Locate the cell with the specified text and output its [X, Y] center coordinate. 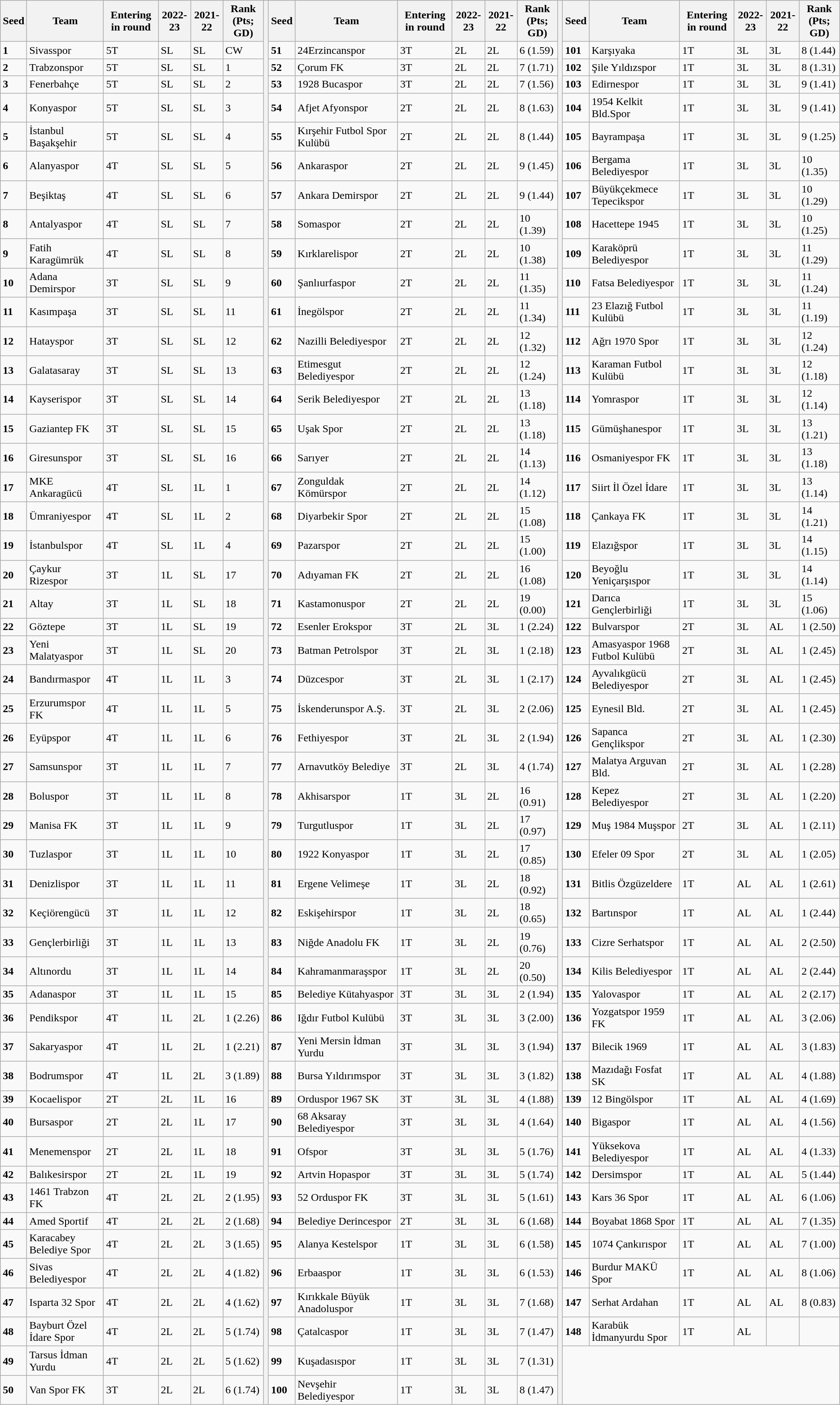
98 [282, 1332]
13 (1.21) [819, 429]
Muş 1984 Muşspor [634, 826]
17 (0.97) [538, 826]
Kastamonuspor [346, 604]
Çaykur Rizespor [66, 574]
Bursa Yıldırımspor [346, 1076]
Ankaraspor [346, 166]
Artvin Hopaspor [346, 1174]
97 [282, 1302]
10 (1.38) [538, 253]
101 [576, 50]
118 [576, 516]
Tuzlaspor [66, 854]
1 (2.17) [538, 679]
4 (1.64) [538, 1122]
Karabük İdmanyurdu Spor [634, 1332]
Çatalcaspor [346, 1332]
53 [282, 84]
Gençlerbirliği [66, 942]
16 (1.08) [538, 574]
134 [576, 971]
63 [282, 371]
Ankara Demirspor [346, 195]
76 [282, 738]
10 (1.29) [819, 195]
92 [282, 1174]
12 Bingölspor [634, 1099]
93 [282, 1197]
4 (1.82) [243, 1274]
Bilecik 1969 [634, 1046]
3 (2.06) [819, 1018]
Ağrı 1970 Spor [634, 341]
Yomraspor [634, 399]
19 (0.00) [538, 604]
4 (1.56) [819, 1122]
Kars 36 Spor [634, 1197]
68 Aksaray Belediyespor [346, 1122]
5 (1.61) [538, 1197]
Amasyaspor 1968 Futbol Kulübü [634, 650]
121 [576, 604]
Eynesil Bld. [634, 708]
67 [282, 487]
71 [282, 604]
1 (2.11) [819, 826]
69 [282, 546]
Darıca Gençlerbirliği [634, 604]
Gümüşhanespor [634, 429]
35 [13, 994]
108 [576, 224]
Kırşehir Futbol Spor Kulübü [346, 136]
Bodrumspor [66, 1076]
20 (0.50) [538, 971]
124 [576, 679]
1 (2.61) [819, 884]
123 [576, 650]
Gaziantep FK [66, 429]
Elazığspor [634, 546]
Serhat Ardahan [634, 1302]
91 [282, 1151]
Düzcespor [346, 679]
144 [576, 1221]
135 [576, 994]
7 (1.31) [538, 1361]
85 [282, 994]
7 (1.56) [538, 84]
89 [282, 1099]
4 (1.33) [819, 1151]
Adana Demirspor [66, 283]
112 [576, 341]
Belediye Derincespor [346, 1221]
Kayserispor [66, 399]
79 [282, 826]
133 [576, 942]
95 [282, 1244]
8 (1.31) [819, 67]
83 [282, 942]
Turgutluspor [346, 826]
48 [13, 1332]
Yüksekova Belediyespor [634, 1151]
Boluspor [66, 796]
Eyüpspor [66, 738]
131 [576, 884]
Antalyaspor [66, 224]
102 [576, 67]
43 [13, 1197]
115 [576, 429]
Bulvarspor [634, 627]
55 [282, 136]
Batman Petrolspor [346, 650]
Manisa FK [66, 826]
Boyabat 1868 Spor [634, 1221]
Eskişehirspor [346, 913]
114 [576, 399]
1461 Trabzon FK [66, 1197]
18 (0.92) [538, 884]
23 Elazığ Futbol Kulübü [634, 311]
Samsunspor [66, 766]
İstanbulspor [66, 546]
3 (1.82) [538, 1076]
45 [13, 1244]
Bayrampaşa [634, 136]
1922 Konyaspor [346, 854]
110 [576, 283]
Çorum FK [346, 67]
Kırıkkale Büyük Anadoluspor [346, 1302]
22 [13, 627]
Denizlispor [66, 884]
15 (1.08) [538, 516]
74 [282, 679]
7 (1.68) [538, 1302]
146 [576, 1274]
38 [13, 1076]
Mazıdağı Fosfat SK [634, 1076]
128 [576, 796]
37 [13, 1046]
132 [576, 913]
Efeler 09 Spor [634, 854]
1 (2.44) [819, 913]
Adanaspor [66, 994]
Yeni Malatyaspor [66, 650]
1928 Bucaspor [346, 84]
21 [13, 604]
70 [282, 574]
1 (2.50) [819, 627]
Erzurumspor FK [66, 708]
Niğde Anadolu FK [346, 942]
Yalovaspor [634, 994]
31 [13, 884]
64 [282, 399]
62 [282, 341]
Karaman Futbol Kulübü [634, 371]
125 [576, 708]
14 (1.21) [819, 516]
3 (1.94) [538, 1046]
73 [282, 650]
94 [282, 1221]
1 (2.18) [538, 650]
2 (1.68) [243, 1221]
2 (2.44) [819, 971]
6 (1.59) [538, 50]
Beşiktaş [66, 195]
Sivas Belediyespor [66, 1274]
42 [13, 1174]
65 [282, 429]
İstanbul Başakşehir [66, 136]
9 (1.45) [538, 166]
10 (1.35) [819, 166]
10 (1.25) [819, 224]
3 (1.89) [243, 1076]
1074 Çankırıspor [634, 1244]
Edirnespor [634, 84]
Somaspor [346, 224]
50 [13, 1390]
4 (1.74) [538, 766]
140 [576, 1122]
44 [13, 1221]
Pendikspor [66, 1018]
Bayburt Özel İdare Spor [66, 1332]
6 (1.74) [243, 1390]
39 [13, 1099]
24Erzincanspor [346, 50]
12 (1.32) [538, 341]
İnegölspor [346, 311]
1 (2.24) [538, 627]
Zonguldak Kömürspor [346, 487]
6 (1.06) [819, 1197]
13 (1.14) [819, 487]
82 [282, 913]
49 [13, 1361]
Osmaniyespor FK [634, 458]
Karacabey Belediye Spor [66, 1244]
Serik Belediyespor [346, 399]
Bergama Belediyespor [634, 166]
41 [13, 1151]
29 [13, 826]
15 (1.06) [819, 604]
Fatih Karagümrük [66, 253]
2 (1.95) [243, 1197]
46 [13, 1274]
Ayvalıkgücü Belediyespor [634, 679]
107 [576, 195]
Altay [66, 604]
Akhisarspor [346, 796]
3 (1.65) [243, 1244]
2 (2.06) [538, 708]
Sarıyer [346, 458]
Alanyaspor [66, 166]
Fenerbahçe [66, 84]
5 (1.76) [538, 1151]
Bitlis Özgüzeldere [634, 884]
12 (1.18) [819, 371]
58 [282, 224]
142 [576, 1174]
Afjet Afyonspor [346, 108]
66 [282, 458]
106 [576, 166]
16 (0.91) [538, 796]
26 [13, 738]
33 [13, 942]
40 [13, 1122]
Bigaspor [634, 1122]
11 (1.19) [819, 311]
96 [282, 1274]
111 [576, 311]
127 [576, 766]
3 (1.83) [819, 1046]
19 (0.76) [538, 942]
Altınordu [66, 971]
Uşak Spor [346, 429]
8 (1.06) [819, 1274]
72 [282, 627]
117 [576, 487]
17 (0.85) [538, 854]
60 [282, 283]
7 (1.71) [538, 67]
120 [576, 574]
CW [243, 50]
Nazilli Belediyespor [346, 341]
6 (1.68) [538, 1221]
1 (2.05) [819, 854]
1 (2.28) [819, 766]
109 [576, 253]
126 [576, 738]
Menemenspor [66, 1151]
87 [282, 1046]
Hatayspor [66, 341]
27 [13, 766]
Büyükçekmece Tepecikspor [634, 195]
14 (1.13) [538, 458]
Kırklarelispor [346, 253]
Van Spor FK [66, 1390]
2 (2.50) [819, 942]
113 [576, 371]
Bursaspor [66, 1122]
56 [282, 166]
141 [576, 1151]
Trabzonspor [66, 67]
Malatya Arguvan Bld. [634, 766]
Sapanca Gençlikspor [634, 738]
130 [576, 854]
Galatasaray [66, 371]
14 (1.14) [819, 574]
8 (1.63) [538, 108]
18 (0.65) [538, 913]
12 (1.14) [819, 399]
77 [282, 766]
34 [13, 971]
116 [576, 458]
5 (1.44) [819, 1174]
51 [282, 50]
Balıkesirspor [66, 1174]
Arnavutköy Belediye [346, 766]
Keçiörengücü [66, 913]
2 (2.17) [819, 994]
İskenderunspor A.Ş. [346, 708]
4 (1.69) [819, 1099]
Dersimspor [634, 1174]
11 (1.34) [538, 311]
Etimesgut Belediyespor [346, 371]
Şanlıurfaspor [346, 283]
Pazarspor [346, 546]
Sakaryaspor [66, 1046]
28 [13, 796]
88 [282, 1076]
Karşıyaka [634, 50]
Bartınspor [634, 913]
52 Orduspor FK [346, 1197]
61 [282, 311]
68 [282, 516]
Hacettepe 1945 [634, 224]
Amed Sportif [66, 1221]
148 [576, 1332]
137 [576, 1046]
Diyarbekir Spor [346, 516]
Ergene Velimeşe [346, 884]
Isparta 32 Spor [66, 1302]
Fatsa Belediyespor [634, 283]
105 [576, 136]
1 (2.21) [243, 1046]
103 [576, 84]
36 [13, 1018]
147 [576, 1302]
Nevşehir Belediyespor [346, 1390]
Yozgatspor 1959 FK [634, 1018]
32 [13, 913]
86 [282, 1018]
143 [576, 1197]
8 (1.47) [538, 1390]
14 (1.12) [538, 487]
52 [282, 67]
90 [282, 1122]
Giresunspor [66, 458]
23 [13, 650]
5 (1.62) [243, 1361]
Kasımpaşa [66, 311]
Kahramanmaraşspor [346, 971]
Yeni Mersin İdman Yurdu [346, 1046]
24 [13, 679]
122 [576, 627]
139 [576, 1099]
11 (1.29) [819, 253]
54 [282, 108]
14 (1.15) [819, 546]
7 (1.00) [819, 1244]
84 [282, 971]
MKE Ankaragücü [66, 487]
Ümraniyespor [66, 516]
Karaköprü Belediyespor [634, 253]
Çankaya FK [634, 516]
81 [282, 884]
9 (1.44) [538, 195]
Adıyaman FK [346, 574]
Esenler Erokspor [346, 627]
15 (1.00) [538, 546]
6 (1.58) [538, 1244]
Cizre Serhatspor [634, 942]
80 [282, 854]
99 [282, 1361]
Beyoğlu Yeniçarşıspor [634, 574]
100 [282, 1390]
Erbaaspor [346, 1274]
1954 Kelkit Bld.Spor [634, 108]
59 [282, 253]
Göztepe [66, 627]
136 [576, 1018]
119 [576, 546]
145 [576, 1244]
Burdur MAKÜ Spor [634, 1274]
47 [13, 1302]
Bandırmaspor [66, 679]
104 [576, 108]
Siirt İl Özel İdare [634, 487]
9 (1.25) [819, 136]
129 [576, 826]
Tarsus İdman Yurdu [66, 1361]
4 (1.62) [243, 1302]
Ofspor [346, 1151]
6 (1.53) [538, 1274]
10 (1.39) [538, 224]
Belediye Kütahyaspor [346, 994]
Kilis Belediyespor [634, 971]
7 (1.47) [538, 1332]
Konyaspor [66, 108]
Orduspor 1967 SK [346, 1099]
1 (2.26) [243, 1018]
57 [282, 195]
Fethiyespor [346, 738]
Iğdır Futbol Kulübü [346, 1018]
30 [13, 854]
138 [576, 1076]
8 (0.83) [819, 1302]
3 (2.00) [538, 1018]
78 [282, 796]
Sivasspor [66, 50]
75 [282, 708]
11 (1.35) [538, 283]
Alanya Kestelspor [346, 1244]
1 (2.30) [819, 738]
Kepez Belediyespor [634, 796]
11 (1.24) [819, 283]
25 [13, 708]
7 (1.35) [819, 1221]
Kocaelispor [66, 1099]
Kuşadasıspor [346, 1361]
1 (2.20) [819, 796]
Şile Yıldızspor [634, 67]
